Find where the given text appears and provide that cell's center as (X, Y) coordinate. 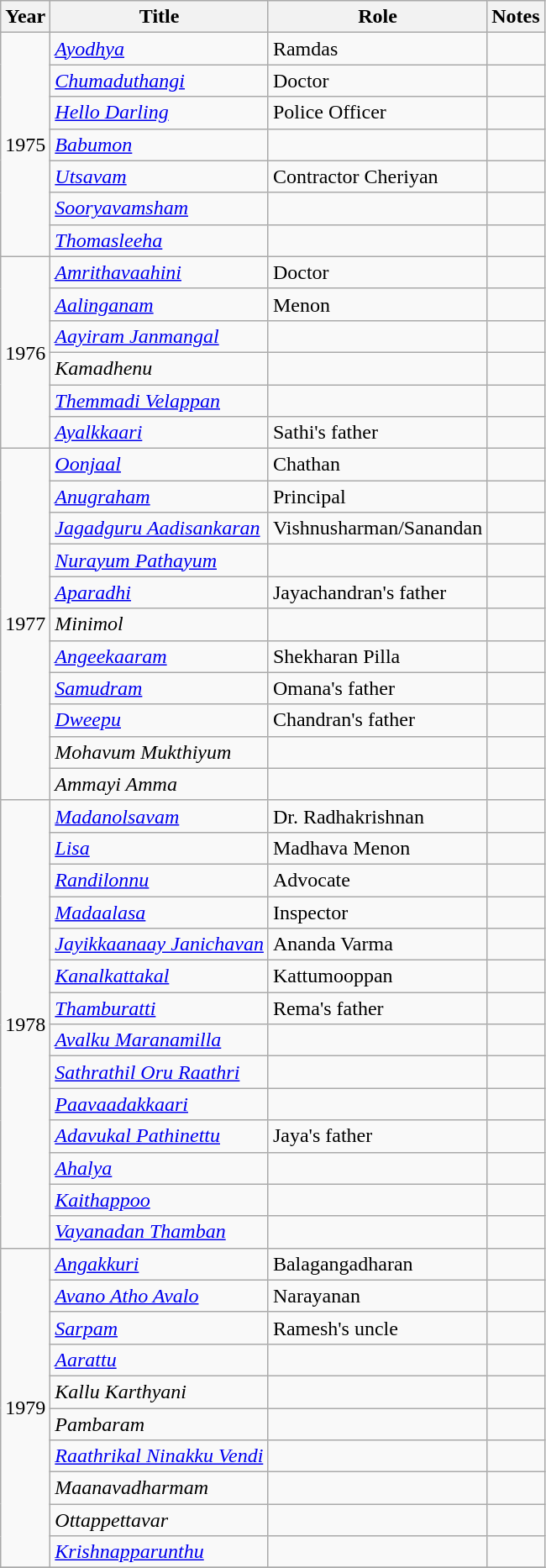
Narayanan (377, 1296)
Avalku Maranamilla (160, 1040)
Principal (377, 497)
Aparadhi (160, 592)
Rema's father (377, 1008)
Krishnapparunthu (160, 1552)
Sathi's father (377, 433)
Omana's father (377, 688)
Madhava Menon (377, 848)
Angeekaaram (160, 656)
Notes (516, 17)
Madaalasa (160, 912)
Balagangadharan (377, 1264)
Aalinganam (160, 304)
Advocate (377, 880)
Ayodhya (160, 49)
Hello Darling (160, 113)
Year (25, 17)
Utsavam (160, 176)
Randilonnu (160, 880)
Thomasleeha (160, 240)
Kallu Karthyani (160, 1392)
Dweepu (160, 720)
Adavukal Pathinettu (160, 1136)
Jaya's father (377, 1136)
Vayanadan Thamban (160, 1232)
Inspector (377, 912)
Amrithavaahini (160, 272)
Menon (377, 304)
1977 (25, 625)
Contractor Cheriyan (377, 176)
Maanavadharmam (160, 1488)
Anugraham (160, 497)
Sooryavamsham (160, 208)
Lisa (160, 848)
Ananda Varma (377, 944)
Aayiram Janmangal (160, 336)
1976 (25, 352)
Ammayi Amma (160, 784)
Police Officer (377, 113)
Babumon (160, 145)
Mohavum Mukthiyum (160, 752)
Vishnusharman/Sanandan (377, 529)
Jagadguru Aadisankaran (160, 529)
Ramesh's uncle (377, 1328)
Samudram (160, 688)
Aarattu (160, 1360)
Title (160, 17)
Sarpam (160, 1328)
Thamburatti (160, 1008)
Kaithappoo (160, 1200)
1978 (25, 1023)
1975 (25, 145)
Role (377, 17)
Jayachandran's father (377, 592)
Kanalkattakal (160, 976)
1979 (25, 1408)
Sathrathil Oru Raathri (160, 1072)
Chathan (377, 465)
Chandran's father (377, 720)
Kattumooppan (377, 976)
Raathrikal Ninakku Vendi (160, 1456)
Paavaadakkaari (160, 1104)
Kamadhenu (160, 368)
Shekharan Pilla (377, 656)
Nurayum Pathayum (160, 560)
Minimol (160, 624)
Ottappettavar (160, 1520)
Ayalkkaari (160, 433)
Ahalya (160, 1168)
Chumaduthangi (160, 81)
Ramdas (377, 49)
Dr. Radhakrishnan (377, 816)
Oonjaal (160, 465)
Jayikkaanaay Janichavan (160, 944)
Angakkuri (160, 1264)
Themmadi Velappan (160, 401)
Madanolsavam (160, 816)
Avano Atho Avalo (160, 1296)
Pambaram (160, 1424)
